From the cell containing the given text, extract its center point as [x, y] coordinate. 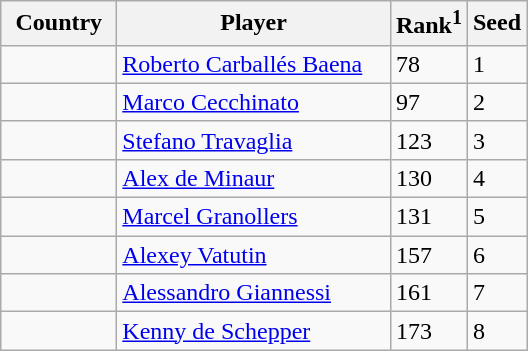
123 [428, 140]
Marcel Granollers [254, 217]
3 [496, 140]
Marco Cecchinato [254, 102]
5 [496, 217]
Stefano Travaglia [254, 140]
Rank1 [428, 24]
4 [496, 178]
Roberto Carballés Baena [254, 64]
130 [428, 178]
6 [496, 255]
Seed [496, 24]
2 [496, 102]
Player [254, 24]
173 [428, 331]
Country [59, 24]
1 [496, 64]
7 [496, 293]
97 [428, 102]
8 [496, 331]
Kenny de Schepper [254, 331]
Alessandro Giannessi [254, 293]
Alexey Vatutin [254, 255]
161 [428, 293]
78 [428, 64]
157 [428, 255]
131 [428, 217]
Alex de Minaur [254, 178]
